From the cell containing the given text, extract its center point as (x, y) coordinate. 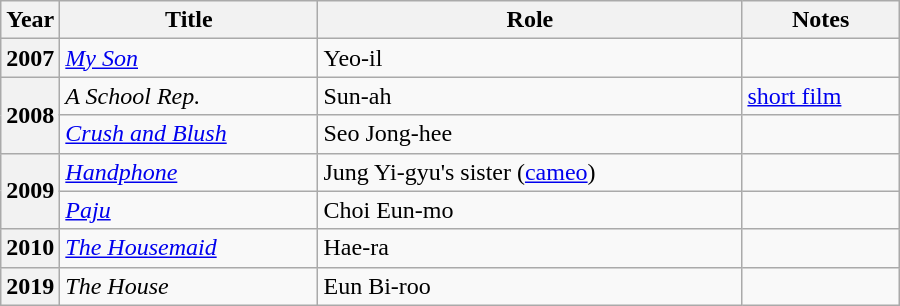
Sun-ah (530, 96)
2010 (30, 248)
2009 (30, 191)
Handphone (189, 172)
The House (189, 286)
Seo Jong-hee (530, 134)
short film (820, 96)
The Housemaid (189, 248)
Crush and Blush (189, 134)
2007 (30, 58)
Yeo-il (530, 58)
Notes (820, 20)
Title (189, 20)
2008 (30, 115)
Paju (189, 210)
Jung Yi-gyu's sister (cameo) (530, 172)
Role (530, 20)
Choi Eun-mo (530, 210)
Hae-ra (530, 248)
A School Rep. (189, 96)
Eun Bi-roo (530, 286)
2019 (30, 286)
Year (30, 20)
My Son (189, 58)
